From the cell containing the given text, extract its center point as [X, Y] coordinate. 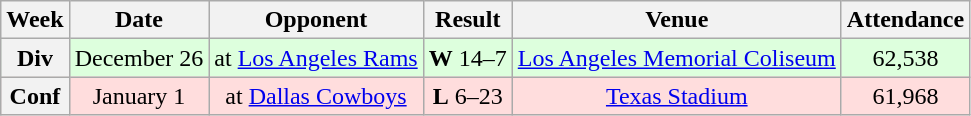
Opponent [316, 20]
L 6–23 [468, 96]
December 26 [139, 58]
Result [468, 20]
at Los Angeles Rams [316, 58]
at Dallas Cowboys [316, 96]
January 1 [139, 96]
Div [35, 58]
Texas Stadium [676, 96]
Attendance [905, 20]
62,538 [905, 58]
61,968 [905, 96]
Los Angeles Memorial Coliseum [676, 58]
Conf [35, 96]
Date [139, 20]
Venue [676, 20]
Week [35, 20]
W 14–7 [468, 58]
